Identify which cell holds the provided text, then report its (x, y) central coordinate. 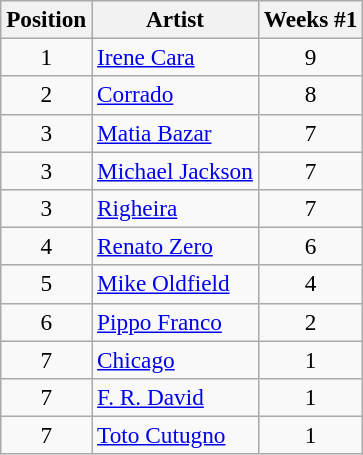
Irene Cara (176, 57)
Pippo Franco (176, 322)
Michael Jackson (176, 170)
Renato Zero (176, 246)
5 (46, 284)
9 (310, 57)
Righeira (176, 208)
Mike Oldfield (176, 284)
Weeks #1 (310, 19)
Matia Bazar (176, 133)
Corrado (176, 95)
F. R. David (176, 397)
Artist (176, 19)
8 (310, 95)
Chicago (176, 359)
Toto Cutugno (176, 435)
Position (46, 19)
